Detect which cell encompasses the target text, then output its [x, y] center coordinate. 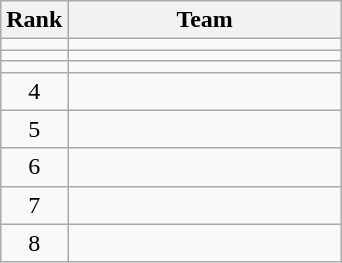
7 [34, 205]
Team [205, 20]
5 [34, 129]
Rank [34, 20]
8 [34, 243]
4 [34, 91]
6 [34, 167]
